Output the (x, y) coordinate of the center of the cell containing the given text.  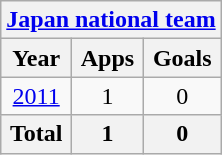
Goals (182, 58)
Apps (108, 58)
2011 (36, 96)
Year (36, 58)
Total (36, 134)
Japan national team (111, 20)
